Find where the given text appears and provide that cell's center as [x, y] coordinate. 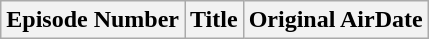
Original AirDate [336, 20]
Title [214, 20]
Episode Number [93, 20]
